Determine the [x, y] coordinate at the center of the cell enclosing the given text.  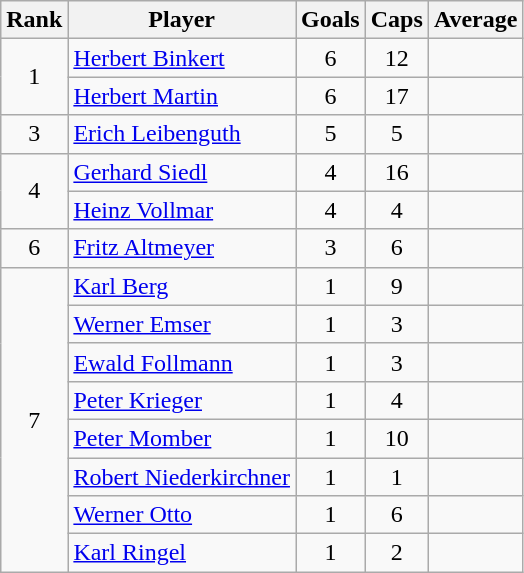
12 [396, 58]
Herbert Martin [182, 96]
Karl Berg [182, 286]
Herbert Binkert [182, 58]
16 [396, 172]
2 [396, 553]
Peter Krieger [182, 400]
Karl Ringel [182, 553]
Heinz Vollmar [182, 210]
Werner Otto [182, 515]
Gerhard Siedl [182, 172]
9 [396, 286]
Rank [34, 20]
Goals [331, 20]
Caps [396, 20]
Average [476, 20]
10 [396, 438]
Erich Leibenguth [182, 134]
17 [396, 96]
7 [34, 419]
Fritz Altmeyer [182, 248]
Robert Niederkirchner [182, 477]
Ewald Follmann [182, 362]
Werner Emser [182, 324]
Player [182, 20]
Peter Momber [182, 438]
